Provide the (X, Y) coordinate of the cell's center where the given text is located.  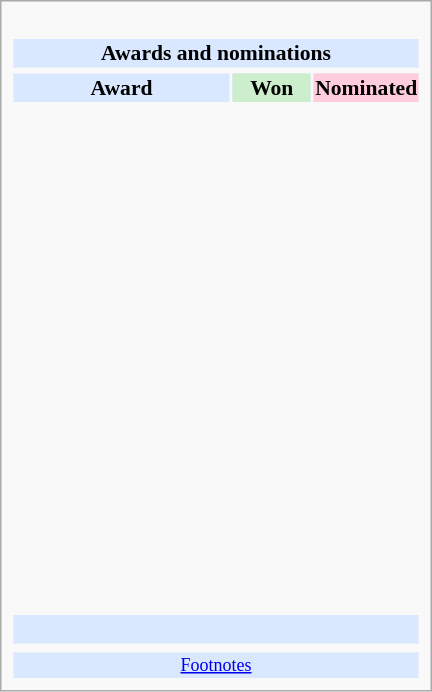
Awards and nominations Award Won Nominated Footnotes (216, 346)
Footnotes (216, 665)
Awards and nominations (216, 53)
Won (272, 87)
Nominated (366, 87)
Award (121, 87)
